Detect which cell encompasses the target text, then output its [X, Y] center coordinate. 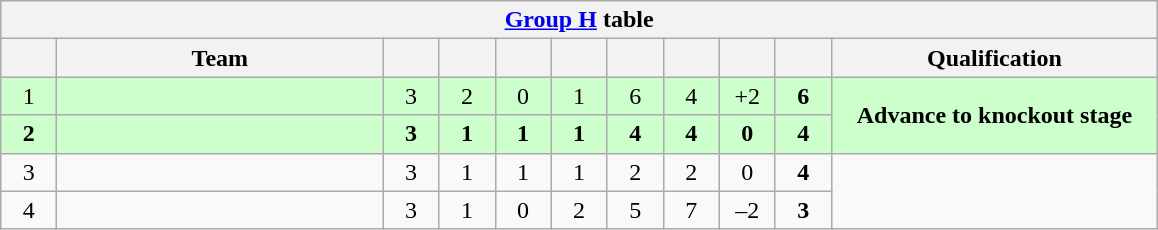
Advance to knockout stage [994, 115]
Qualification [994, 58]
–2 [747, 210]
Group H table [580, 20]
5 [635, 210]
+2 [747, 96]
7 [691, 210]
Team [220, 58]
